Detect which cell encompasses the target text, then output its [X, Y] center coordinate. 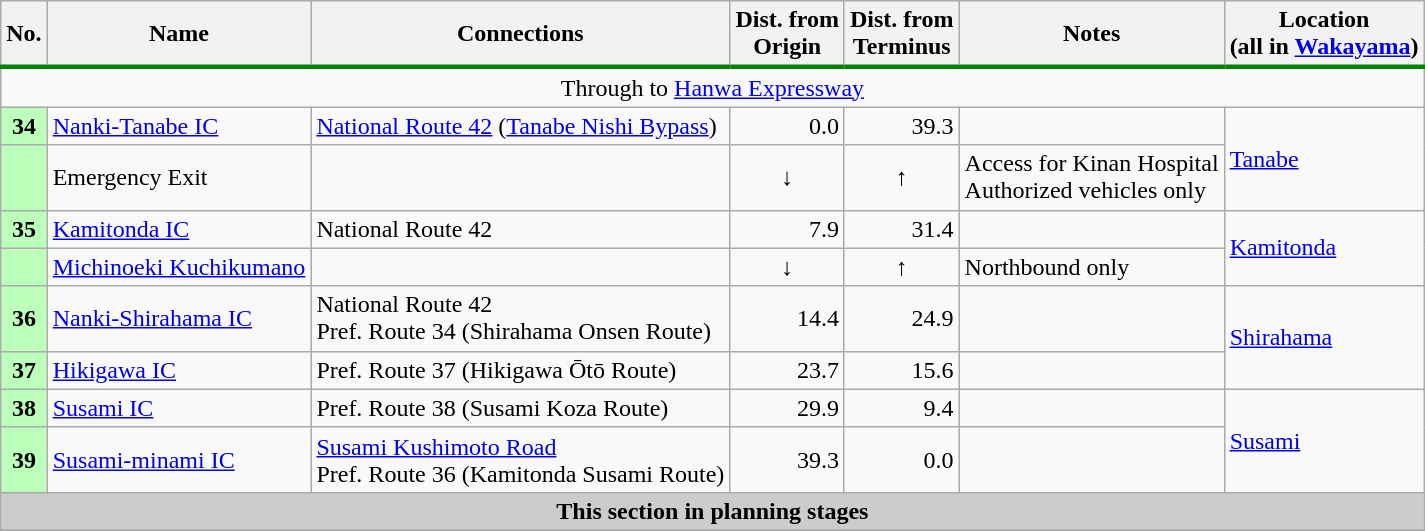
Emergency Exit [179, 178]
Susami Kushimoto RoadPref. Route 36 (Kamitonda Susami Route) [520, 460]
Susami IC [179, 408]
7.9 [788, 229]
38 [24, 408]
National Route 42Pref. Route 34 (Shirahama Onsen Route) [520, 318]
35 [24, 229]
No. [24, 34]
Pref. Route 38 (Susami Koza Route) [520, 408]
Hikigawa IC [179, 370]
Dist. fromTerminus [902, 34]
Kamitonda [1324, 248]
Through to Hanwa Expressway [712, 87]
Access for Kinan HospitalAuthorized vehicles only [1092, 178]
39 [24, 460]
Name [179, 34]
Kamitonda IC [179, 229]
Tanabe [1324, 158]
Susami [1324, 440]
31.4 [902, 229]
9.4 [902, 408]
Shirahama [1324, 338]
24.9 [902, 318]
37 [24, 370]
National Route 42 [520, 229]
Michinoeki Kuchikumano [179, 267]
Location(all in Wakayama) [1324, 34]
Pref. Route 37 (Hikigawa Ōtō Route) [520, 370]
This section in planning stages [712, 511]
Dist. fromOrigin [788, 34]
National Route 42 (Tanabe Nishi Bypass) [520, 126]
Notes [1092, 34]
Northbound only [1092, 267]
Nanki-Tanabe IC [179, 126]
14.4 [788, 318]
Nanki-Shirahama IC [179, 318]
23.7 [788, 370]
34 [24, 126]
36 [24, 318]
Susami-minami IC [179, 460]
Connections [520, 34]
29.9 [788, 408]
15.6 [902, 370]
